Output the [X, Y] coordinate of the center of the cell containing the given text.  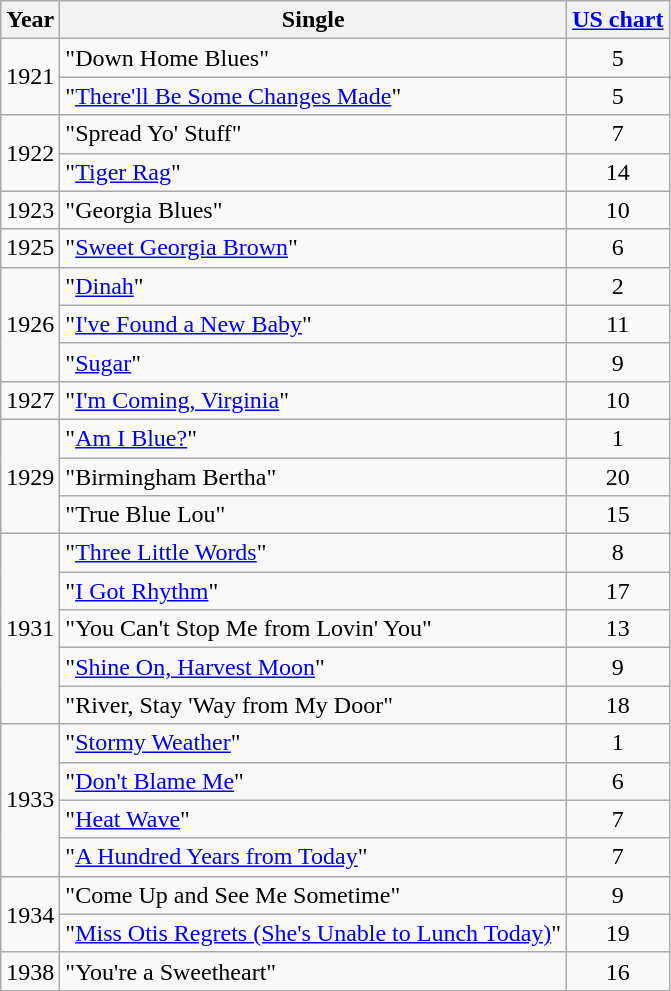
"Three Little Words" [314, 553]
"Spread Yo' Stuff" [314, 134]
1925 [30, 248]
"I Got Rhythm" [314, 591]
"There'll Be Some Changes Made" [314, 96]
"Miss Otis Regrets (She's Unable to Lunch Today)" [314, 933]
18 [618, 705]
1926 [30, 324]
"Sweet Georgia Brown" [314, 248]
1922 [30, 153]
20 [618, 477]
"I've Found a New Baby" [314, 324]
US chart [618, 20]
"You Can't Stop Me from Lovin' You" [314, 629]
1934 [30, 914]
1923 [30, 210]
16 [618, 971]
"You're a Sweetheart" [314, 971]
14 [618, 172]
"A Hundred Years from Today" [314, 857]
"True Blue Lou" [314, 515]
19 [618, 933]
"Georgia Blues" [314, 210]
1929 [30, 476]
8 [618, 553]
17 [618, 591]
"Dinah" [314, 286]
"Tiger Rag" [314, 172]
"Don't Blame Me" [314, 781]
Year [30, 20]
"Down Home Blues" [314, 58]
"I'm Coming, Virginia" [314, 400]
"River, Stay 'Way from My Door" [314, 705]
1927 [30, 400]
11 [618, 324]
"Heat Wave" [314, 819]
1938 [30, 971]
"Am I Blue?" [314, 438]
13 [618, 629]
"Birmingham Bertha" [314, 477]
"Stormy Weather" [314, 743]
"Sugar" [314, 362]
"Come Up and See Me Sometime" [314, 895]
1921 [30, 77]
1931 [30, 629]
1933 [30, 800]
2 [618, 286]
15 [618, 515]
Single [314, 20]
"Shine On, Harvest Moon" [314, 667]
